Output the [X, Y] coordinate of the center of the cell containing the given text.  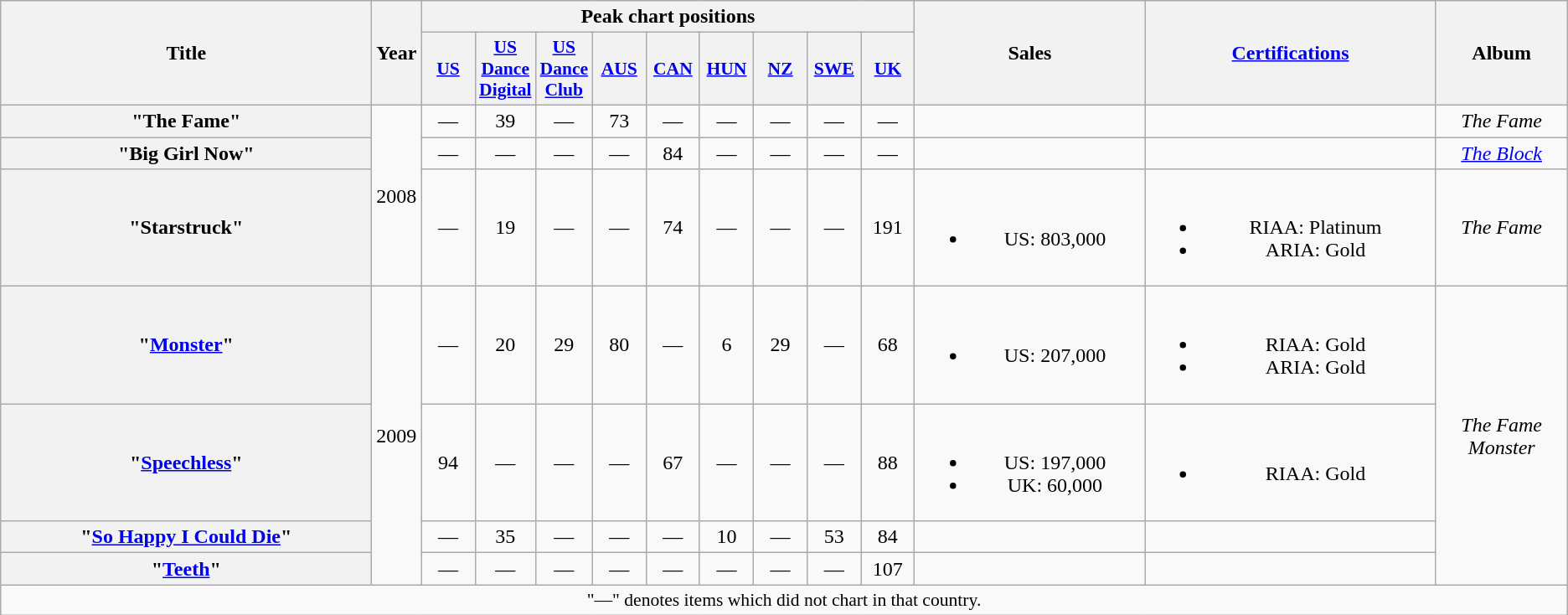
Certifications [1290, 54]
US: 803,000 [1030, 228]
6 [726, 345]
"The Fame" [186, 121]
35 [505, 537]
107 [888, 569]
Title [186, 54]
2008 [397, 195]
RIAA: Gold [1290, 463]
RIAA: GoldARIA: Gold [1290, 345]
The Fame Monster [1501, 436]
10 [726, 537]
73 [619, 121]
The Block [1501, 153]
"Big Girl Now" [186, 153]
"—" denotes items which did not chart in that country. [784, 600]
39 [505, 121]
67 [673, 463]
53 [834, 537]
"Teeth" [186, 569]
Peak chart positions [668, 17]
Year [397, 54]
19 [505, 228]
"Speechless" [186, 463]
NZ [781, 69]
SWE [834, 69]
80 [619, 345]
88 [888, 463]
Sales [1030, 54]
AUS [619, 69]
US: 207,000 [1030, 345]
UK [888, 69]
RIAA: PlatinumARIA: Gold [1290, 228]
74 [673, 228]
94 [448, 463]
2009 [397, 436]
20 [505, 345]
"So Happy I Could Die" [186, 537]
Album [1501, 54]
191 [888, 228]
"Monster" [186, 345]
USDanceDigital [505, 69]
USDanceClub [564, 69]
US: 197,000UK: 60,000 [1030, 463]
CAN [673, 69]
68 [888, 345]
US [448, 69]
HUN [726, 69]
"Starstruck" [186, 228]
